Output the [x, y] coordinate of the center of the cell containing the given text.  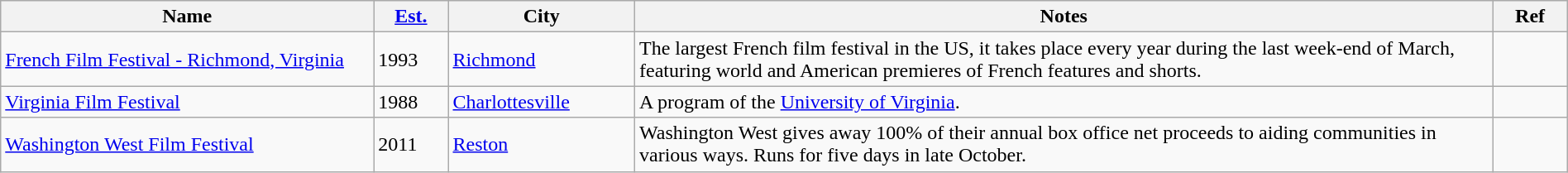
City [542, 17]
1993 [411, 60]
French Film Festival - Richmond, Virginia [187, 60]
Reston [542, 144]
Name [187, 17]
Virginia Film Festival [187, 102]
Richmond [542, 60]
Washington West gives away 100% of their annual box office net proceeds to aiding communities in various ways. Runs for five days in late October. [1064, 144]
Ref [1530, 17]
Notes [1064, 17]
A program of the University of Virginia. [1064, 102]
Charlottesville [542, 102]
Washington West Film Festival [187, 144]
2011 [411, 144]
Est. [411, 17]
1988 [411, 102]
